Determine the [X, Y] coordinate at the center of the cell enclosing the given text.  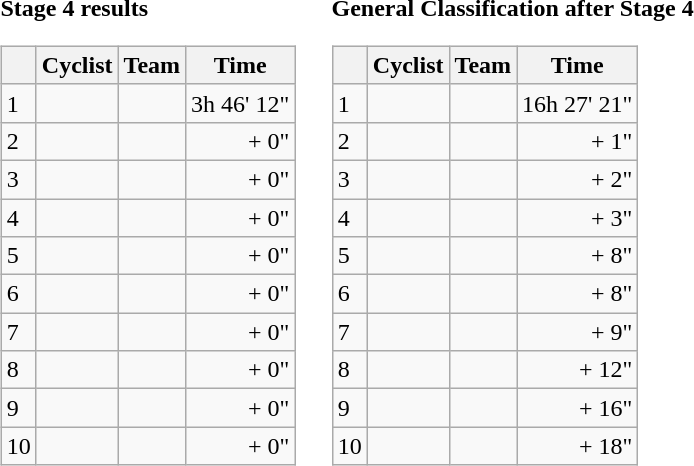
16h 27' 21" [578, 103]
+ 18" [578, 446]
3h 46' 12" [240, 103]
+ 12" [578, 370]
+ 16" [578, 408]
+ 9" [578, 332]
+ 2" [578, 179]
+ 3" [578, 217]
+ 1" [578, 141]
